Provide the [x, y] coordinate of the cell's center where the given text is located.  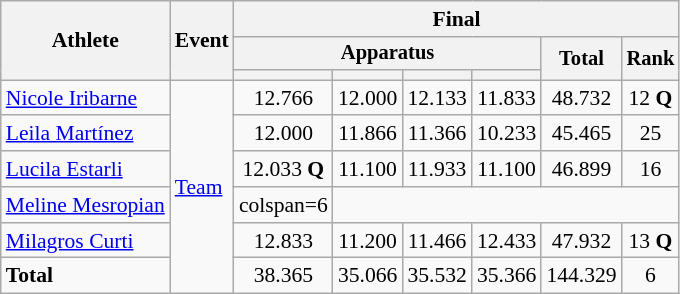
Milagros Curti [86, 241]
6 [651, 276]
Event [202, 40]
12.133 [436, 98]
144.329 [581, 276]
11.200 [368, 241]
Leila Martínez [86, 134]
Final [456, 19]
13 Q [651, 241]
Meline Mesropian [86, 205]
38.365 [284, 276]
Apparatus [388, 54]
48.732 [581, 98]
11.866 [368, 134]
Lucila Estarli [86, 169]
16 [651, 169]
11.366 [436, 134]
46.899 [581, 169]
35.366 [506, 276]
25 [651, 134]
45.465 [581, 134]
Nicole Iribarne [86, 98]
12.833 [284, 241]
11.933 [436, 169]
35.066 [368, 276]
Team [202, 187]
Athlete [86, 40]
47.932 [581, 241]
12.766 [284, 98]
11.466 [436, 241]
12 Q [651, 98]
11.833 [506, 98]
12.433 [506, 241]
35.532 [436, 276]
colspan=6 [284, 205]
10.233 [506, 134]
12.033 Q [284, 169]
Rank [651, 58]
